Return the (x, y) coordinate for the center point of the cell that contains the specified text.  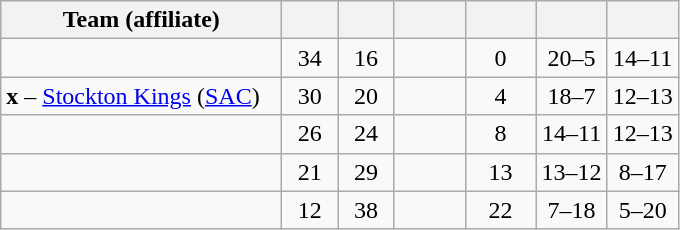
8–17 (642, 172)
13 (500, 172)
4 (500, 96)
34 (310, 58)
16 (366, 58)
26 (310, 134)
x – Stockton Kings (SAC) (142, 96)
18–7 (572, 96)
8 (500, 134)
29 (366, 172)
38 (366, 210)
21 (310, 172)
0 (500, 58)
5–20 (642, 210)
12 (310, 210)
20 (366, 96)
13–12 (572, 172)
30 (310, 96)
7–18 (572, 210)
22 (500, 210)
Team (affiliate) (142, 20)
24 (366, 134)
20–5 (572, 58)
